Output the [x, y] coordinate of the center of the cell containing the given text.  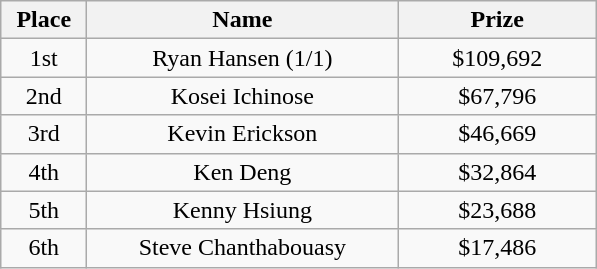
Ken Deng [242, 172]
$32,864 [498, 172]
Name [242, 20]
6th [44, 248]
Kenny Hsiung [242, 210]
Ryan Hansen (1/1) [242, 58]
$23,688 [498, 210]
Kosei Ichinose [242, 96]
$109,692 [498, 58]
4th [44, 172]
$46,669 [498, 134]
2nd [44, 96]
Kevin Erickson [242, 134]
5th [44, 210]
1st [44, 58]
$17,486 [498, 248]
Prize [498, 20]
Place [44, 20]
3rd [44, 134]
Steve Chanthabouasy [242, 248]
$67,796 [498, 96]
